Determine the (x, y) coordinate at the center of the cell enclosing the given text.  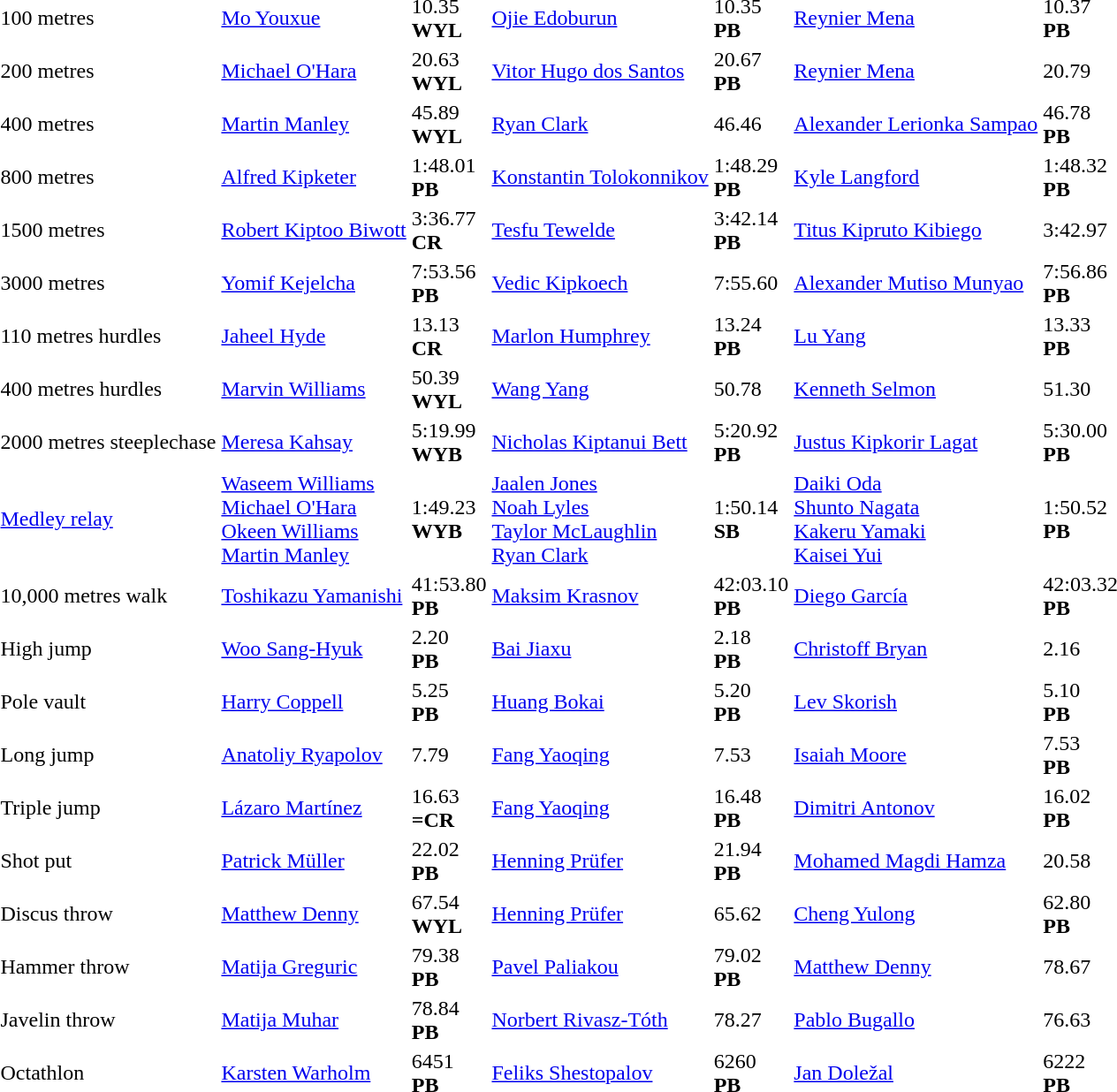
Harry Coppell (314, 701)
Meresa Kahsay (314, 442)
20.63WYL (449, 71)
46.46 (751, 124)
Jaalen JonesNoah LylesTaylor McLaughlinRyan Clark (600, 519)
Lev Skorish (916, 701)
Titus Kipruto Kibiego (916, 230)
Pavel Paliakou (600, 967)
Alexander Lerionka Sampao (916, 124)
3:42.14PB (751, 230)
Norbert Rivasz-Tóth (600, 1020)
21.94PB (751, 861)
Alfred Kipketer (314, 177)
3:36.77CR (449, 230)
41:53.80PB (449, 595)
2.20PB (449, 648)
78.84PB (449, 1020)
7:53.56PB (449, 283)
Kyle Langford (916, 177)
78.27 (751, 1020)
5.25PB (449, 701)
Isaiah Moore (916, 755)
Michael O'Hara (314, 71)
Lázaro Martínez (314, 808)
Waseem WilliamsMichael O'HaraOkeen WilliamsMartin Manley (314, 519)
Robert Kiptoo Biwott (314, 230)
Vitor Hugo dos Santos (600, 71)
Nicholas Kiptanui Bett (600, 442)
1:48.29PB (751, 177)
13.24PB (751, 336)
5.20PB (751, 701)
1:48.01PB (449, 177)
Cheng Yulong (916, 914)
20.67PB (751, 71)
2.18PB (751, 648)
Toshikazu Yamanishi (314, 595)
Christoff Bryan (916, 648)
Martin Manley (314, 124)
5:20.92PB (751, 442)
Yomif Kejelcha (314, 283)
Huang Bokai (600, 701)
Woo Sang-Hyuk (314, 648)
Tesfu Tewelde (600, 230)
Pablo Bugallo (916, 1020)
Reynier Mena (916, 71)
50.39WYL (449, 389)
7.79 (449, 755)
Jaheel Hyde (314, 336)
Bai Jiaxu (600, 648)
Marlon Humphrey (600, 336)
Diego García (916, 595)
Mohamed Magdi Hamza (916, 861)
Justus Kipkorir Lagat (916, 442)
16.63=CR (449, 808)
1:50.14SB (751, 519)
Ryan Clark (600, 124)
45.89WYL (449, 124)
7.53 (751, 755)
Matija Muhar (314, 1020)
Lu Yang (916, 336)
42:03.10PB (751, 595)
Patrick Müller (314, 861)
79.02PB (751, 967)
5:19.99WYB (449, 442)
Alexander Mutiso Munyao (916, 283)
Marvin Williams (314, 389)
Vedic Kipkoech (600, 283)
Konstantin Tolokonnikov (600, 177)
13.13CR (449, 336)
79.38PB (449, 967)
Kenneth Selmon (916, 389)
Maksim Krasnov (600, 595)
50.78 (751, 389)
22.02PB (449, 861)
Daiki OdaShunto NagataKakeru YamakiKaisei Yui (916, 519)
Dimitri Antonov (916, 808)
67.54WYL (449, 914)
Wang Yang (600, 389)
65.62 (751, 914)
Anatoliy Ryapolov (314, 755)
1:49.23WYB (449, 519)
16.48PB (751, 808)
7:55.60 (751, 283)
Matija Greguric (314, 967)
